Find where the given text appears and provide that cell's center as (X, Y) coordinate. 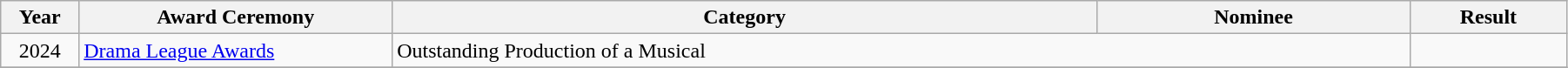
2024 (40, 51)
Year (40, 17)
Award Ceremony (236, 17)
Nominee (1254, 17)
Drama League Awards (236, 51)
Category (745, 17)
Outstanding Production of a Musical (901, 51)
Result (1488, 17)
